Scan for the cell matching the given text and deliver its (x, y) coordinate at center. 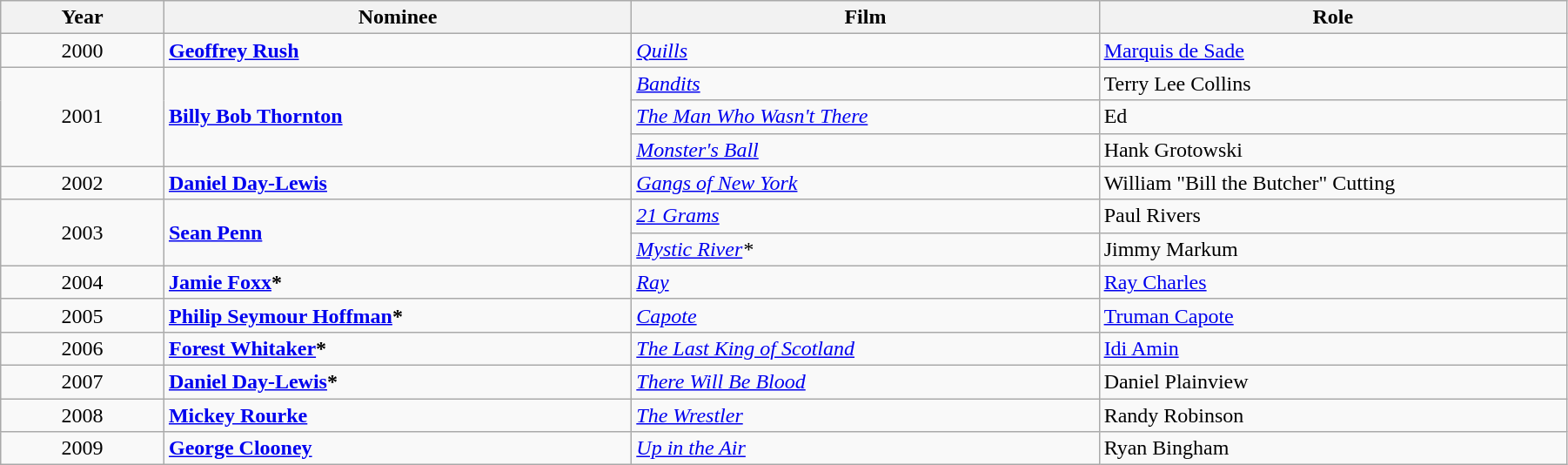
Ed (1333, 117)
Randy Robinson (1333, 415)
Idi Amin (1333, 348)
2001 (83, 117)
Geoffrey Rush (397, 51)
Ray Charles (1333, 282)
The Wrestler (865, 415)
Daniel Plainview (1333, 381)
Bandits (865, 84)
2005 (83, 315)
Paul Rivers (1333, 216)
Film (865, 17)
Year (83, 17)
Gangs of New York (865, 183)
Truman Capote (1333, 315)
Mickey Rourke (397, 415)
21 Grams (865, 216)
Sean Penn (397, 232)
Ray (865, 282)
Terry Lee Collins (1333, 84)
William "Bill the Butcher" Cutting (1333, 183)
2009 (83, 448)
Up in the Air (865, 448)
Forest Whitaker* (397, 348)
Nominee (397, 17)
Marquis de Sade (1333, 51)
The Last King of Scotland (865, 348)
2008 (83, 415)
George Clooney (397, 448)
2007 (83, 381)
2000 (83, 51)
Jamie Foxx* (397, 282)
Capote (865, 315)
Daniel Day-Lewis (397, 183)
Billy Bob Thornton (397, 117)
Hank Grotowski (1333, 150)
The Man Who Wasn't There (865, 117)
Ryan Bingham (1333, 448)
2003 (83, 232)
2004 (83, 282)
Jimmy Markum (1333, 249)
Philip Seymour Hoffman* (397, 315)
Quills (865, 51)
Daniel Day-Lewis* (397, 381)
There Will Be Blood (865, 381)
Role (1333, 17)
Monster's Ball (865, 150)
Mystic River* (865, 249)
2006 (83, 348)
2002 (83, 183)
